From the cell containing the given text, extract its center point as [X, Y] coordinate. 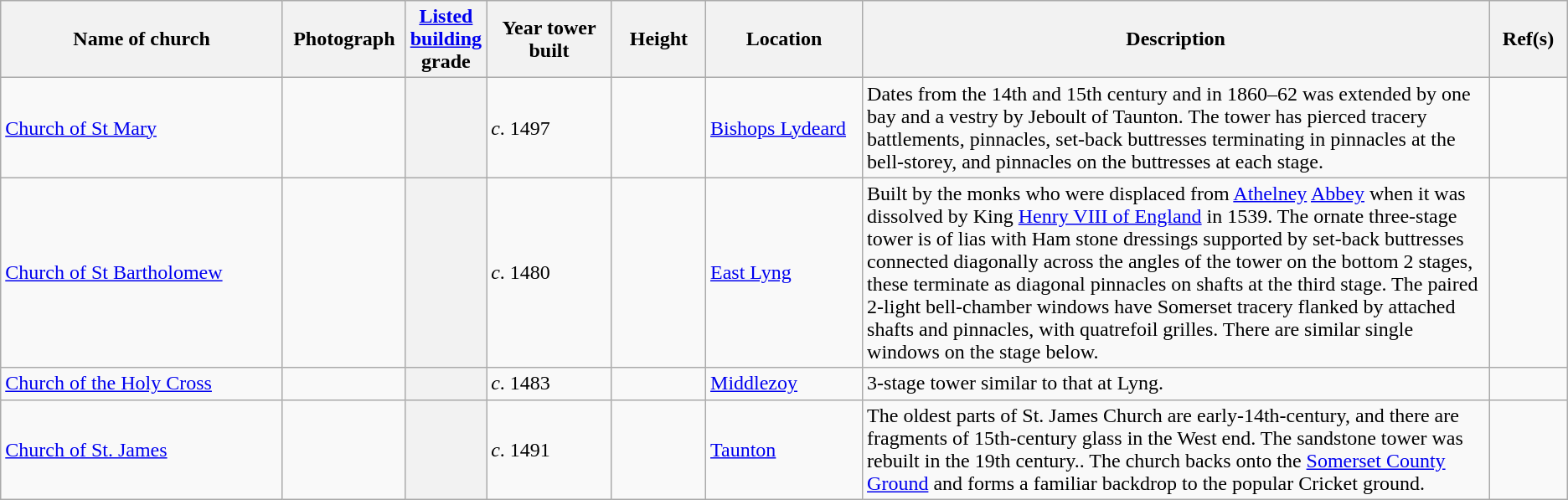
c. 1497 [549, 127]
c. 1480 [549, 273]
Church of St. James [142, 449]
Middlezoy [784, 384]
Church of the Holy Cross [142, 384]
Photograph [343, 39]
Name of church [142, 39]
Height [658, 39]
Description [1176, 39]
c. 1491 [549, 449]
Year tower built [549, 39]
c. 1483 [549, 384]
Church of St Bartholomew [142, 273]
Listed building grade [446, 39]
3-stage tower similar to that at Lyng. [1176, 384]
Location [784, 39]
Ref(s) [1529, 39]
Taunton [784, 449]
East Lyng [784, 273]
Bishops Lydeard [784, 127]
Church of St Mary [142, 127]
